Return (x, y) of the center of cell containing provided text 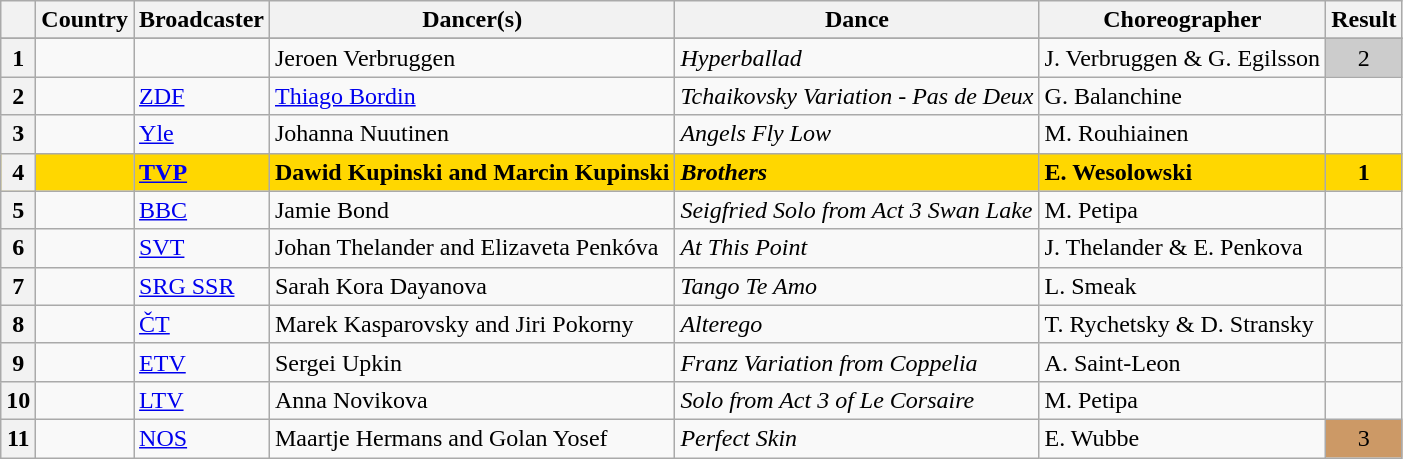
Thiago Bordin (472, 96)
7 (18, 286)
Dawid Kupinski and Marcin Kupinski (472, 172)
LTV (202, 400)
Result (1364, 20)
10 (18, 400)
Anna Novikova (472, 400)
Tango Te Amo (857, 286)
M. Rouhiainen (1182, 134)
5 (18, 210)
Hyperballad (857, 58)
Tchaikovsky Variation - Pas de Deux (857, 96)
TVP (202, 172)
ETV (202, 362)
L. Smeak (1182, 286)
Marek Kasparovsky and Jiri Pokorny (472, 324)
Franz Variation from Coppelia (857, 362)
E. Wubbe (1182, 438)
J. Verbruggen & G. Egilsson (1182, 58)
Perfect Skin (857, 438)
Broadcaster (202, 20)
Yle (202, 134)
BBC (202, 210)
Choreographer (1182, 20)
11 (18, 438)
Brothers (857, 172)
SVT (202, 248)
Angels Fly Low (857, 134)
T. Rychetsky & D. Stransky (1182, 324)
Johan Thelander and Elizaveta Penkóva (472, 248)
A. Saint-Leon (1182, 362)
9 (18, 362)
Johanna Nuutinen (472, 134)
Seigfried Solo from Act 3 Swan Lake (857, 210)
Jamie Bond (472, 210)
NOS (202, 438)
Sarah Kora Dayanova (472, 286)
J. Thelander & E. Penkova (1182, 248)
E. Wesolowski (1182, 172)
Sergei Upkin (472, 362)
8 (18, 324)
ČT (202, 324)
Alterego (857, 324)
4 (18, 172)
Maartje Hermans and Golan Yosef (472, 438)
Dancer(s) (472, 20)
6 (18, 248)
Country (85, 20)
Dance (857, 20)
SRG SSR (202, 286)
G. Balanchine (1182, 96)
Jeroen Verbruggen (472, 58)
At This Point (857, 248)
ZDF (202, 96)
Solo from Act 3 of Le Corsaire (857, 400)
